Pinpoint the cell where the given text exists, returning its (x, y) midpoint coordinate. 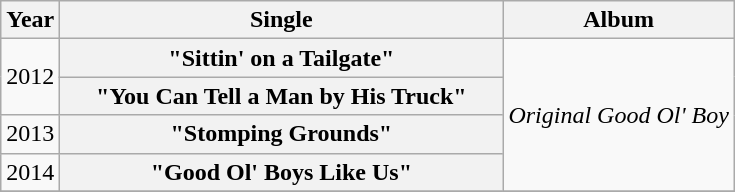
2013 (30, 134)
2012 (30, 77)
"You Can Tell a Man by His Truck" (282, 96)
"Good Ol' Boys Like Us" (282, 172)
"Sittin' on a Tailgate" (282, 58)
Album (619, 20)
2014 (30, 172)
Original Good Ol' Boy (619, 115)
Single (282, 20)
Year (30, 20)
"Stomping Grounds" (282, 134)
